Scan for the cell matching the given text and deliver its [X, Y] coordinate at center. 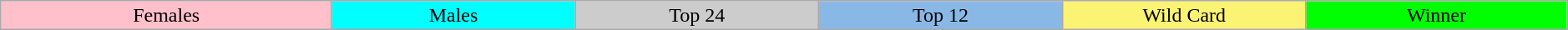
Top 12 [941, 15]
Top 24 [697, 15]
Wild Card [1184, 15]
Winner [1436, 15]
Females [166, 15]
Males [453, 15]
